From the cell containing the given text, extract its center point as (x, y) coordinate. 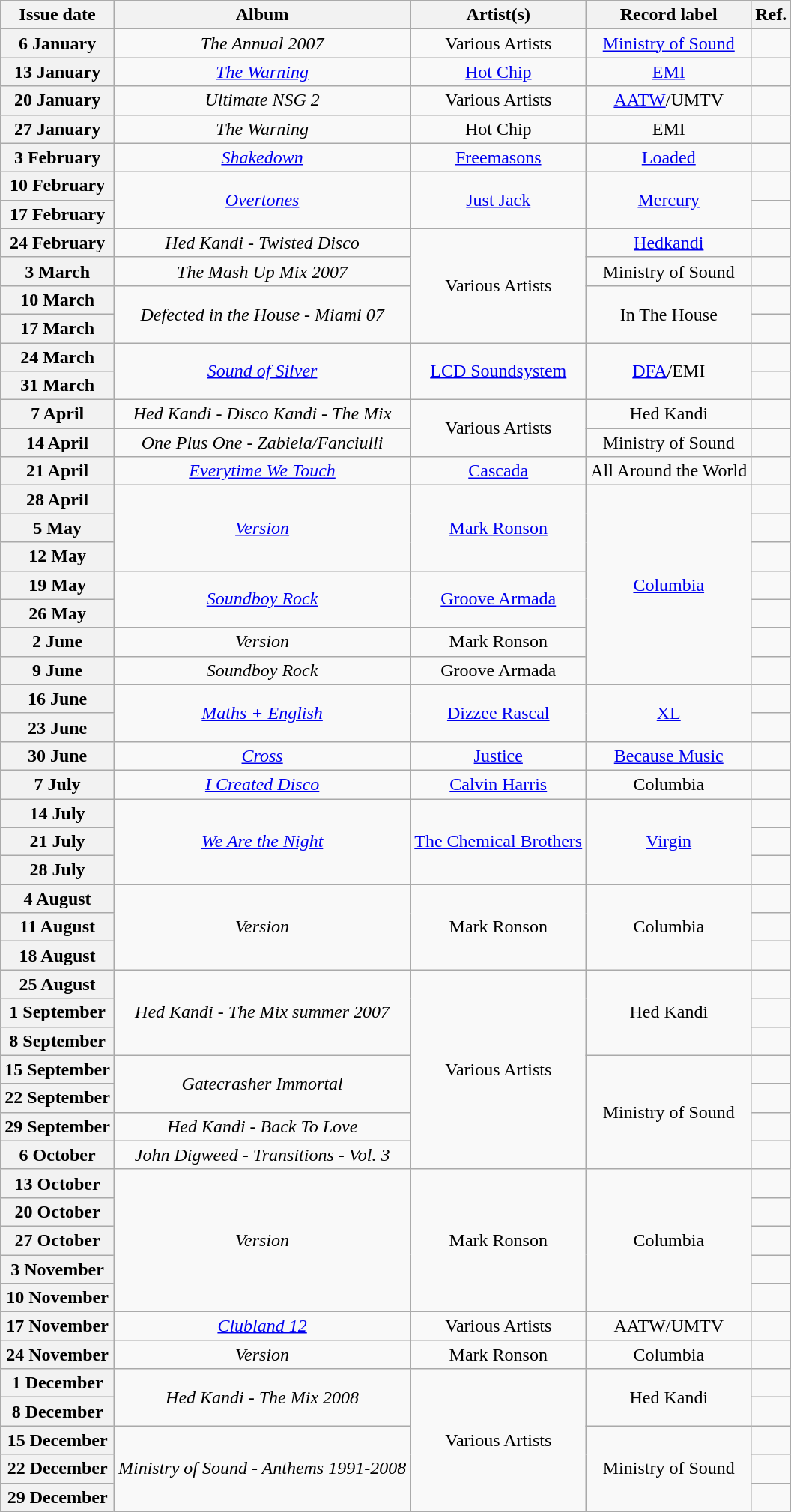
23 June (58, 727)
8 December (58, 1412)
25 August (58, 984)
All Around the World (669, 471)
Hed Kandi - Twisted Disco (262, 243)
28 April (58, 500)
Virgin (669, 841)
9 June (58, 670)
XL (669, 713)
Shakedown (262, 157)
The Chemical Brothers (499, 841)
13 January (58, 72)
7 April (58, 414)
LCD Soundsystem (499, 371)
14 July (58, 813)
Artist(s) (499, 15)
5 May (58, 528)
3 November (58, 1269)
20 October (58, 1212)
3 February (58, 157)
27 October (58, 1240)
1 September (58, 1012)
24 February (58, 243)
13 October (58, 1183)
4 August (58, 899)
16 June (58, 699)
21 April (58, 471)
Album (262, 15)
Defected in the House - Miami 07 (262, 314)
Gatecrasher Immortal (262, 1084)
27 January (58, 129)
22 September (58, 1098)
3 March (58, 271)
Hed Kandi - Back To Love (262, 1126)
Hed Kandi - Disco Kandi - The Mix (262, 414)
Cross (262, 756)
24 November (58, 1355)
8 September (58, 1041)
20 January (58, 100)
Hedkandi (669, 243)
Hed Kandi - The Mix 2008 (262, 1397)
In The House (669, 314)
29 December (58, 1497)
17 November (58, 1326)
12 May (58, 556)
Mercury (669, 200)
Freemasons (499, 157)
DFA/EMI (669, 371)
21 July (58, 842)
Cascada (499, 471)
Ministry of Sound - Anthems 1991-2008 (262, 1469)
Dizzee Rascal (499, 713)
17 February (58, 214)
The Annual 2007 (262, 43)
Maths + English (262, 713)
Record label (669, 15)
14 April (58, 443)
The Mash Up Mix 2007 (262, 271)
Overtones (262, 200)
Ref. (772, 15)
19 May (58, 585)
One Plus One - Zabiela/Fanciulli (262, 443)
6 January (58, 43)
Clubland 12 (262, 1326)
28 July (58, 870)
1 December (58, 1383)
I Created Disco (262, 784)
15 September (58, 1069)
11 August (58, 927)
30 June (58, 756)
29 September (58, 1126)
31 March (58, 386)
Because Music (669, 756)
Everytime We Touch (262, 471)
18 August (58, 956)
17 March (58, 328)
10 February (58, 186)
Hed Kandi - The Mix summer 2007 (262, 1012)
2 June (58, 642)
15 December (58, 1440)
24 March (58, 357)
Ultimate NSG 2 (262, 100)
Sound of Silver (262, 371)
Calvin Harris (499, 784)
26 May (58, 613)
10 March (58, 300)
Just Jack (499, 200)
6 October (58, 1155)
John Digweed - Transitions - Vol. 3 (262, 1155)
Issue date (58, 15)
22 December (58, 1469)
Loaded (669, 157)
We Are the Night (262, 841)
10 November (58, 1298)
7 July (58, 784)
Justice (499, 756)
